Capture the cell that displays the provided text and extract its [X, Y] central coordinate. 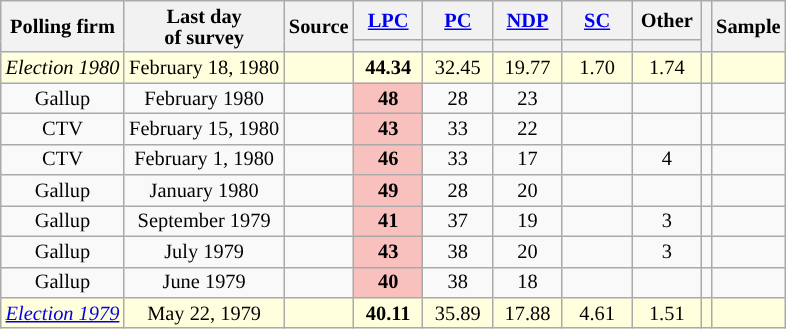
1.70 [597, 68]
23 [528, 98]
January 1980 [204, 190]
40 [388, 282]
Election 1979 [62, 312]
17 [528, 160]
September 1979 [204, 220]
Polling firm [62, 26]
LPC [388, 20]
Other [667, 20]
35.89 [458, 312]
19.77 [528, 68]
NDP [528, 20]
May 22, 1979 [204, 312]
41 [388, 220]
PC [458, 20]
4.61 [597, 312]
Last day of survey [204, 26]
32.45 [458, 68]
18 [528, 282]
SC [597, 20]
1.51 [667, 312]
46 [388, 160]
February 15, 1980 [204, 128]
19 [528, 220]
June 1979 [204, 282]
February 1, 1980 [204, 160]
February 1980 [204, 98]
Election 1980 [62, 68]
Source [318, 26]
49 [388, 190]
Sample [748, 26]
40.11 [388, 312]
July 1979 [204, 252]
4 [667, 160]
1.74 [667, 68]
17.88 [528, 312]
48 [388, 98]
37 [458, 220]
22 [528, 128]
44.34 [388, 68]
February 18, 1980 [204, 68]
